Determine the (X, Y) coordinate at the center of the cell enclosing the given text.  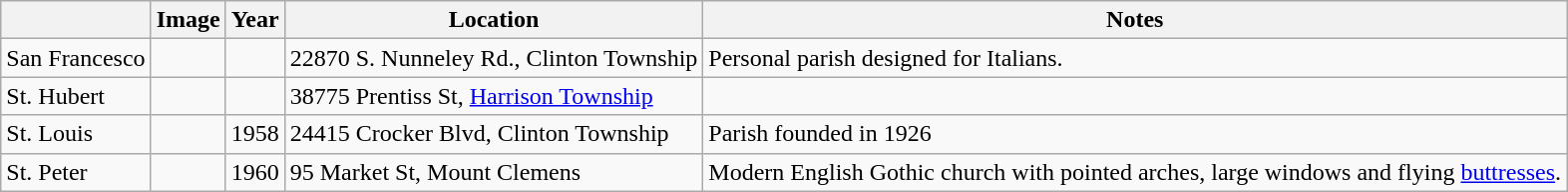
1960 (255, 172)
Notes (1135, 20)
Image (188, 20)
22870 S. Nunneley Rd., Clinton Township (494, 58)
St. Louis (76, 134)
St. Peter (76, 172)
San Francesco (76, 58)
Modern English Gothic church with pointed arches, large windows and flying buttresses. (1135, 172)
1958 (255, 134)
24415 Crocker Blvd, Clinton Township (494, 134)
St. Hubert (76, 96)
Personal parish designed for Italians. (1135, 58)
95 Market St, Mount Clemens (494, 172)
Parish founded in 1926 (1135, 134)
38775 Prentiss St, Harrison Township (494, 96)
Year (255, 20)
Location (494, 20)
